Pinpoint the cell where the given text exists, returning its [X, Y] midpoint coordinate. 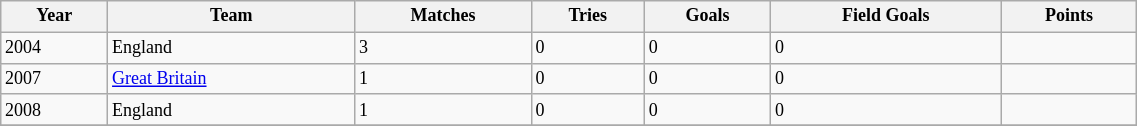
Goals [707, 16]
3 [443, 48]
Points [1069, 16]
Matches [443, 16]
Field Goals [886, 16]
2004 [54, 48]
Great Britain [232, 78]
2008 [54, 110]
2007 [54, 78]
Tries [588, 16]
Year [54, 16]
Team [232, 16]
